Capture the cell that displays the provided text and extract its (x, y) central coordinate. 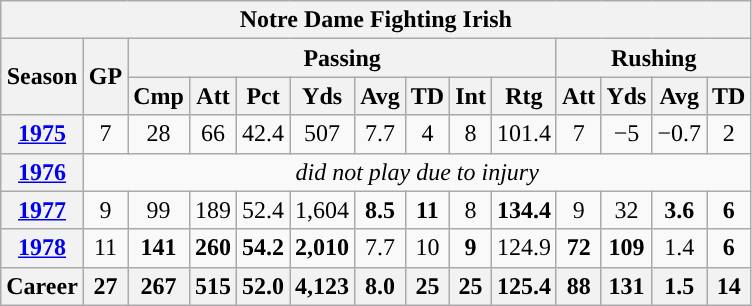
8.5 (380, 210)
88 (578, 286)
1.4 (680, 248)
Pct (264, 96)
32 (626, 210)
28 (159, 134)
267 (159, 286)
Int (471, 96)
1.5 (680, 286)
1977 (42, 210)
109 (626, 248)
42.4 (264, 134)
1,604 (322, 210)
Notre Dame Fighting Irish (376, 20)
−5 (626, 134)
Cmp (159, 96)
101.4 (524, 134)
66 (212, 134)
4,123 (322, 286)
Career (42, 286)
2,010 (322, 248)
did not play due to injury (417, 172)
189 (212, 210)
1978 (42, 248)
260 (212, 248)
4 (427, 134)
Rtg (524, 96)
54.2 (264, 248)
8.0 (380, 286)
27 (105, 286)
14 (729, 286)
Season (42, 77)
507 (322, 134)
Passing (342, 58)
3.6 (680, 210)
515 (212, 286)
52.0 (264, 286)
1976 (42, 172)
2 (729, 134)
52.4 (264, 210)
131 (626, 286)
72 (578, 248)
1975 (42, 134)
GP (105, 77)
10 (427, 248)
99 (159, 210)
124.9 (524, 248)
141 (159, 248)
−0.7 (680, 134)
134.4 (524, 210)
125.4 (524, 286)
Rushing (654, 58)
